Find where the given text appears and provide that cell's center as [X, Y] coordinate. 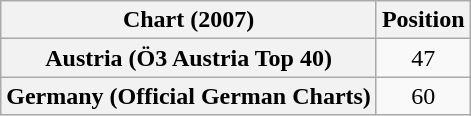
Austria (Ö3 Austria Top 40) [189, 58]
60 [423, 96]
Position [423, 20]
47 [423, 58]
Germany (Official German Charts) [189, 96]
Chart (2007) [189, 20]
